Identify which cell holds the provided text, then report its [X, Y] central coordinate. 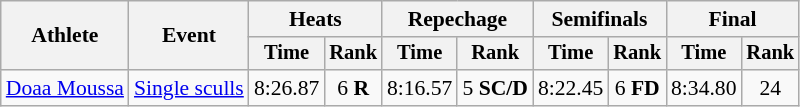
5 SC/D [495, 88]
Doaa Moussa [65, 88]
Semifinals [600, 19]
6 FD [637, 88]
24 [770, 88]
Athlete [65, 36]
6 R [353, 88]
Single sculls [189, 88]
Event [189, 36]
Final [732, 19]
Repechage [458, 19]
8:22.45 [570, 88]
8:26.87 [286, 88]
Heats [316, 19]
8:34.80 [704, 88]
8:16.57 [420, 88]
